Scan for the cell matching the given text and deliver its (X, Y) coordinate at center. 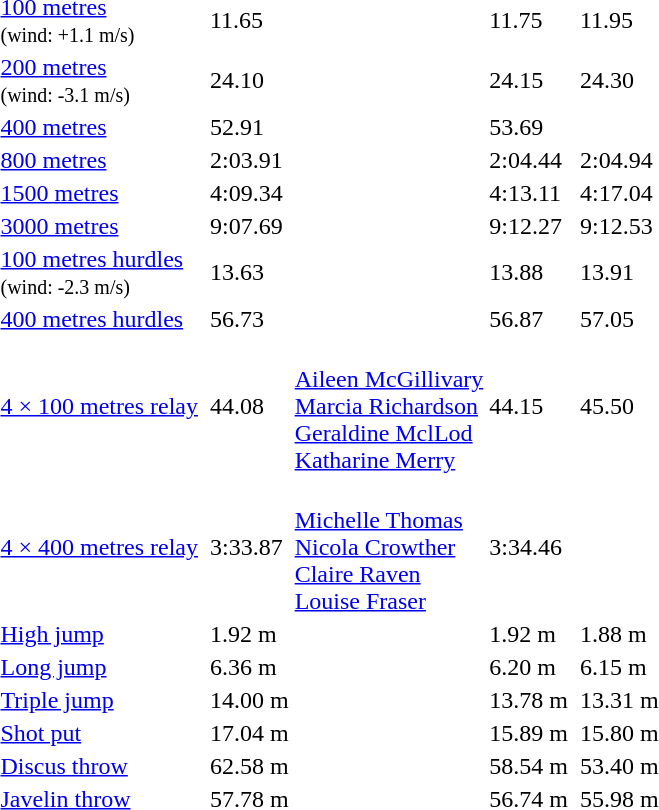
53.69 (529, 127)
13.78 m (529, 700)
17.04 m (249, 733)
24.10 (249, 80)
2:03.91 (249, 160)
Michelle ThomasNicola CrowtherClaire RavenLouise Fraser (389, 547)
Aileen McGillivaryMarcia RichardsonGeraldine MclLodKatharine Merry (389, 406)
15.89 m (529, 733)
52.91 (249, 127)
44.08 (249, 406)
4:13.11 (529, 193)
13.63 (249, 272)
24.15 (529, 80)
4:09.34 (249, 193)
56.87 (529, 319)
3:34.46 (529, 547)
56.73 (249, 319)
62.58 m (249, 766)
2:04.44 (529, 160)
13.88 (529, 272)
6.20 m (529, 667)
6.36 m (249, 667)
9:12.27 (529, 226)
3:33.87 (249, 547)
44.15 (529, 406)
58.54 m (529, 766)
14.00 m (249, 700)
9:07.69 (249, 226)
